Pinpoint the cell where the given text exists, returning its (x, y) midpoint coordinate. 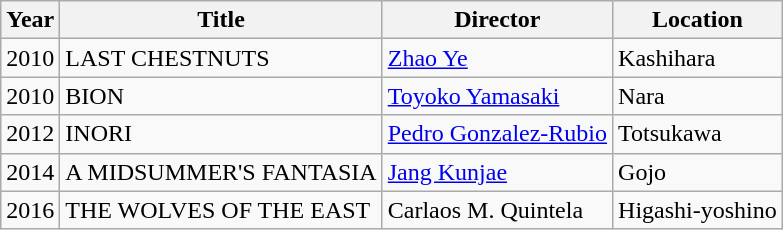
Carlaos M. Quintela (497, 210)
Nara (698, 96)
A MIDSUMMER'S FANTASIA (221, 172)
Title (221, 20)
INORI (221, 134)
Location (698, 20)
Totsukawa (698, 134)
2014 (30, 172)
THE WOLVES OF THE EAST (221, 210)
Kashihara (698, 58)
Zhao Ye (497, 58)
Jang Kunjae (497, 172)
Toyoko Yamasaki (497, 96)
Director (497, 20)
BION (221, 96)
2016 (30, 210)
LAST CHESTNUTS (221, 58)
2012 (30, 134)
Higashi-yoshino (698, 210)
Year (30, 20)
Pedro Gonzalez-Rubio (497, 134)
Gojo (698, 172)
